Return the [x, y] coordinate for the center point of the cell that contains the specified text.  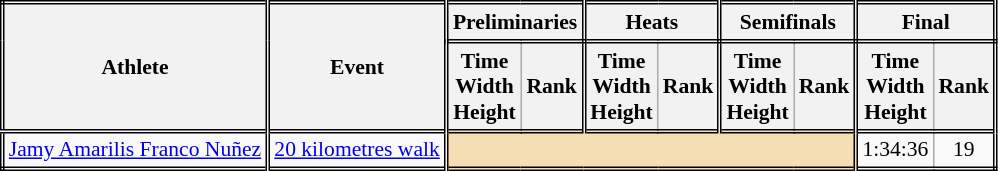
Preliminaries [514, 22]
20 kilometres walk [358, 150]
1:34:36 [895, 150]
19 [964, 150]
Final [926, 22]
Athlete [135, 67]
Event [358, 67]
Heats [652, 22]
Jamy Amarilis Franco Nuñez [135, 150]
Semifinals [788, 22]
